Return (X, Y) of the center of cell containing provided text 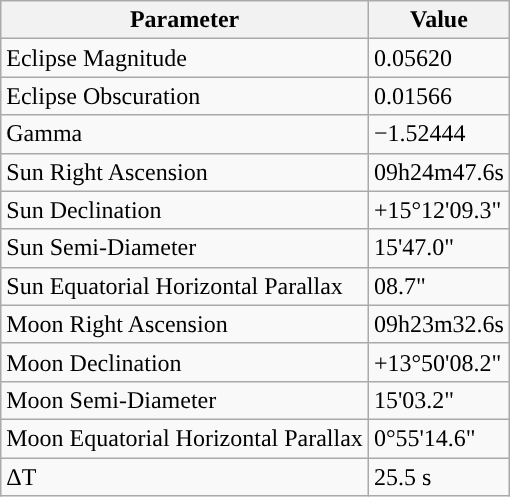
Sun Declination (185, 210)
Value (438, 20)
15'47.0" (438, 248)
Parameter (185, 20)
Sun Semi-Diameter (185, 248)
Gamma (185, 134)
0.01566 (438, 96)
Sun Right Ascension (185, 172)
09h23m32.6s (438, 324)
0°55'14.6" (438, 438)
Eclipse Obscuration (185, 96)
ΔT (185, 477)
−1.52444 (438, 134)
0.05620 (438, 58)
Eclipse Magnitude (185, 58)
09h24m47.6s (438, 172)
08.7" (438, 286)
+13°50'08.2" (438, 362)
Moon Semi-Diameter (185, 400)
Moon Equatorial Horizontal Parallax (185, 438)
Moon Declination (185, 362)
Moon Right Ascension (185, 324)
25.5 s (438, 477)
+15°12'09.3" (438, 210)
15'03.2" (438, 400)
Sun Equatorial Horizontal Parallax (185, 286)
